Provide the [x, y] coordinate of the cell's center where the given text is located.  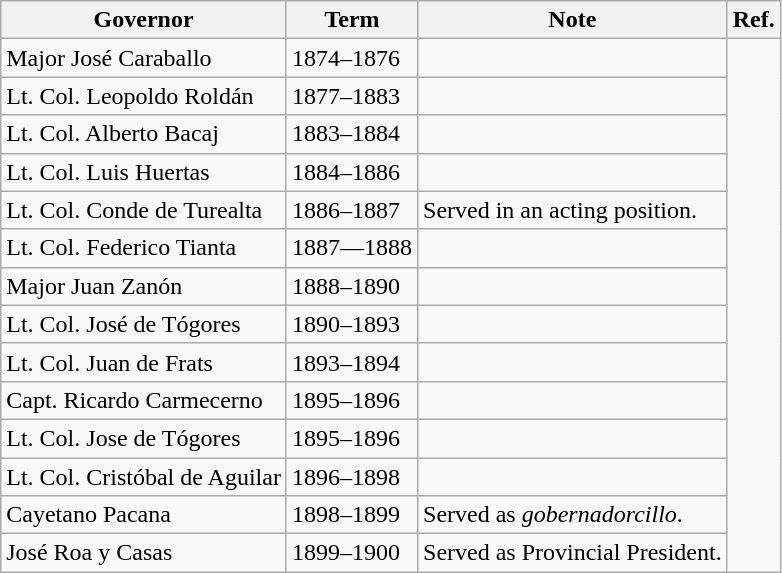
1898–1899 [352, 515]
1874–1876 [352, 58]
1896–1898 [352, 477]
Lt. Col. Jose de Tógores [144, 438]
Note [573, 20]
Lt. Col. Alberto Bacaj [144, 134]
1893–1894 [352, 362]
1886–1887 [352, 210]
1883–1884 [352, 134]
Lt. Col. Conde de Turealta [144, 210]
1877–1883 [352, 96]
Lt. Col. José de Tógores [144, 324]
1899–1900 [352, 553]
Governor [144, 20]
Lt. Col. Cristóbal de Aguilar [144, 477]
Term [352, 20]
1890–1893 [352, 324]
Served in an acting position. [573, 210]
1888–1890 [352, 286]
Ref. [754, 20]
Lt. Col. Federico Tianta [144, 248]
Served as Provincial President. [573, 553]
Lt. Col. Leopoldo Roldán [144, 96]
Lt. Col. Luis Huertas [144, 172]
1884–1886 [352, 172]
Served as gobernadorcillo. [573, 515]
Cayetano Pacana [144, 515]
Lt. Col. Juan de Frats [144, 362]
Capt. Ricardo Carmecerno [144, 400]
José Roa y Casas [144, 553]
1887—1888 [352, 248]
Major Juan Zanón [144, 286]
Major José Caraballo [144, 58]
